Find where the given text appears and provide that cell's center as (x, y) coordinate. 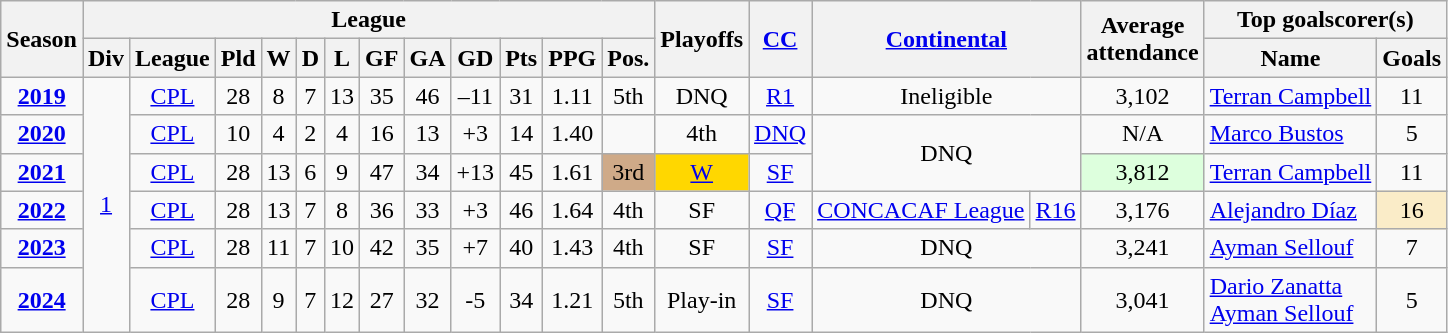
1.61 (572, 172)
Dario Zanatta Ayman Sellouf (1290, 300)
33 (428, 210)
QF (780, 210)
12 (342, 300)
Ineligible (946, 96)
2019 (42, 96)
N/A (1142, 134)
2023 (42, 248)
Playoffs (702, 39)
Div (106, 58)
3,176 (1142, 210)
31 (522, 96)
Marco Bustos (1290, 134)
36 (382, 210)
-5 (476, 300)
+13 (476, 172)
1.40 (572, 134)
D (310, 58)
6 (310, 172)
40 (522, 248)
1.64 (572, 210)
1.43 (572, 248)
3,812 (1142, 172)
L (342, 58)
Goals (1412, 58)
Pts (522, 58)
3,241 (1142, 248)
27 (382, 300)
3rd (628, 172)
47 (382, 172)
Ayman Sellouf (1290, 248)
–11 (476, 96)
45 (522, 172)
GF (382, 58)
R16 (1056, 210)
2 (310, 134)
Average attendance (1142, 39)
1 (106, 204)
Name (1290, 58)
CC (780, 39)
Play-in (702, 300)
Season (42, 39)
3,102 (1142, 96)
1.21 (572, 300)
Continental (946, 39)
GD (476, 58)
Pos. (628, 58)
CONCACAF League (921, 210)
32 (428, 300)
Pld (238, 58)
R1 (780, 96)
Top goalscorer(s) (1325, 20)
Alejandro Díaz (1290, 210)
1.11 (572, 96)
GA (428, 58)
+7 (476, 248)
14 (522, 134)
2024 (42, 300)
2020 (42, 134)
2022 (42, 210)
PPG (572, 58)
42 (382, 248)
3,041 (1142, 300)
2021 (42, 172)
